Determine the [x, y] coordinate at the center of the cell enclosing the given text.  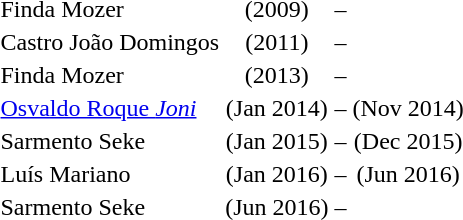
(Jan 2015) [277, 141]
(2013) [277, 75]
(Jan 2014) [277, 108]
(Jan 2016) [277, 174]
(2011) [277, 42]
